Scan for the cell matching the given text and deliver its (X, Y) coordinate at center. 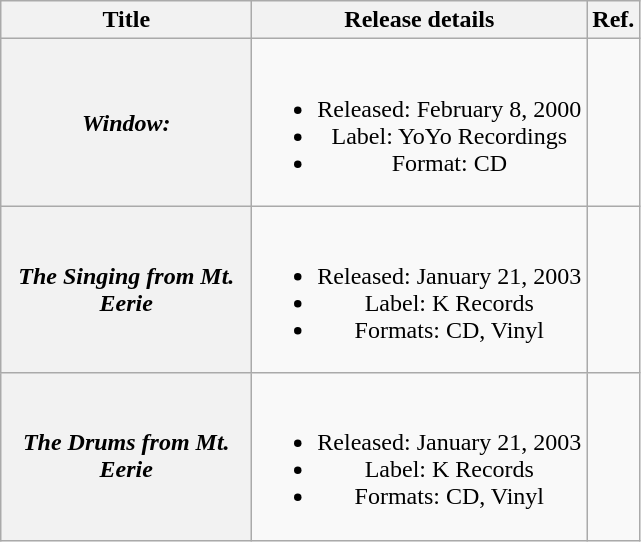
Window: (126, 122)
The Singing from Mt. Eerie (126, 290)
Release details (420, 20)
Title (126, 20)
Released: February 8, 2000Label: YoYo RecordingsFormat: CD (420, 122)
Ref. (614, 20)
The Drums from Mt. Eerie (126, 456)
